Return (x, y) of the center of cell containing provided text 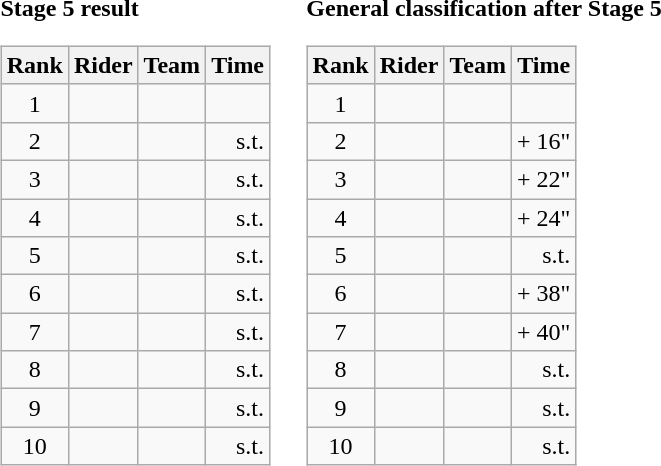
+ 24" (543, 217)
+ 22" (543, 179)
+ 16" (543, 141)
+ 38" (543, 294)
+ 40" (543, 332)
